Pinpoint the cell where the given text exists, returning its [x, y] midpoint coordinate. 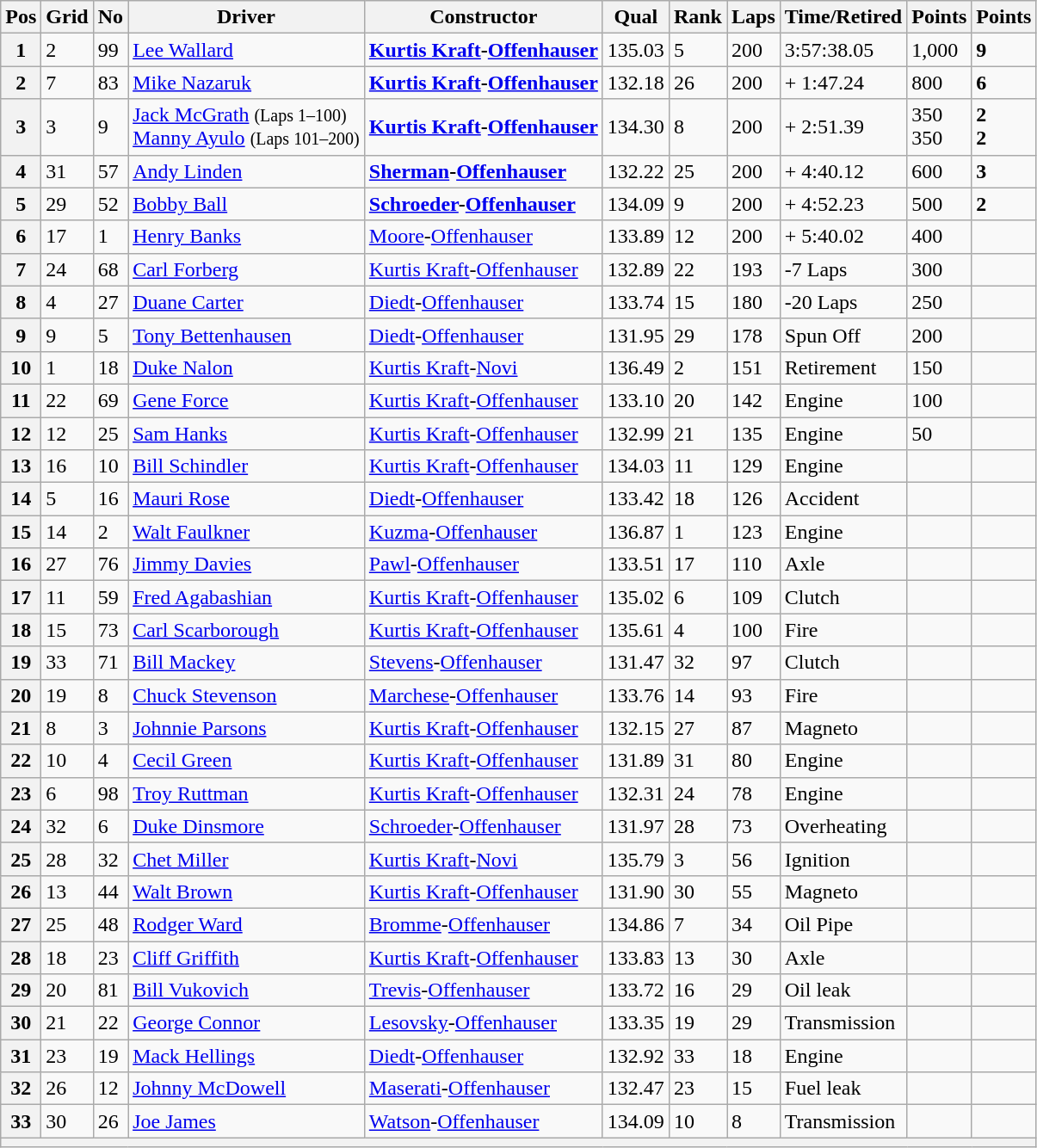
132.22 [635, 171]
Pawl-Offenhauser [484, 565]
109 [753, 597]
Carl Forberg [246, 269]
81 [110, 991]
132.89 [635, 269]
83 [110, 83]
Maserati-Offenhauser [484, 1089]
131.90 [635, 892]
Duke Nalon [246, 367]
136.49 [635, 367]
Carl Scarborough [246, 630]
93 [753, 695]
Bobby Ball [246, 204]
135.79 [635, 859]
Moore-Offenhauser [484, 237]
Accident [843, 499]
76 [110, 565]
99 [110, 50]
133.10 [635, 400]
+ 4:40.12 [843, 171]
55 [753, 892]
Rodger Ward [246, 924]
Overheating [843, 826]
Cecil Green [246, 761]
133.76 [635, 695]
Johnny McDowell [246, 1089]
50 [940, 433]
135.03 [635, 50]
Jimmy Davies [246, 565]
3:57:38.05 [843, 50]
135 [753, 433]
Qual [635, 17]
151 [753, 367]
52 [110, 204]
133.74 [635, 302]
+ 4:52.23 [843, 204]
135.02 [635, 597]
59 [110, 597]
+ 5:40.02 [843, 237]
Bill Schindler [246, 466]
Mike Nazaruk [246, 83]
No [110, 17]
Duke Dinsmore [246, 826]
Kuzma-Offenhauser [484, 532]
Trevis-Offenhauser [484, 991]
Walt Brown [246, 892]
97 [753, 663]
Lee Wallard [246, 50]
78 [753, 793]
Chet Miller [246, 859]
Constructor [484, 17]
250 [940, 302]
Mauri Rose [246, 499]
131.89 [635, 761]
Bill Mackey [246, 663]
71 [110, 663]
132.18 [635, 83]
193 [753, 269]
69 [110, 400]
Driver [246, 17]
Walt Faulkner [246, 532]
Oil Pipe [843, 924]
132.99 [635, 433]
98 [110, 793]
136.87 [635, 532]
Bromme-Offenhauser [484, 924]
Andy Linden [246, 171]
Marchese-Offenhauser [484, 695]
110 [753, 565]
Retirement [843, 367]
134.30 [635, 127]
Sherman-Offenhauser [484, 171]
500 [940, 204]
400 [940, 237]
Fuel leak [843, 1089]
133.89 [635, 237]
133.35 [635, 1023]
Sam Hanks [246, 433]
Mack Hellings [246, 1056]
Watson-Offenhauser [484, 1121]
Johnnie Parsons [246, 728]
57 [110, 171]
Grid [67, 17]
142 [753, 400]
Bill Vukovich [246, 991]
131.97 [635, 826]
180 [753, 302]
Cliff Griffith [246, 958]
80 [753, 761]
Fred Agabashian [246, 597]
34 [753, 924]
800 [940, 83]
133.83 [635, 958]
133.42 [635, 499]
Pos [21, 17]
133.72 [635, 991]
300 [940, 269]
Henry Banks [246, 237]
132.47 [635, 1089]
131.47 [635, 663]
Spun Off [843, 335]
Joe James [246, 1121]
Chuck Stevenson [246, 695]
129 [753, 466]
48 [110, 924]
133.51 [635, 565]
134.03 [635, 466]
2 2 [1003, 127]
132.31 [635, 793]
Tony Bettenhausen [246, 335]
126 [753, 499]
600 [940, 171]
Jack McGrath (Laps 1–100) Manny Ayulo (Laps 101–200) [246, 127]
123 [753, 532]
68 [110, 269]
George Connor [246, 1023]
Duane Carter [246, 302]
Time/Retired [843, 17]
Rank [697, 17]
Gene Force [246, 400]
132.92 [635, 1056]
350 350 [940, 127]
1,000 [940, 50]
150 [940, 367]
+ 2:51.39 [843, 127]
132.15 [635, 728]
135.61 [635, 630]
178 [753, 335]
Troy Ruttman [246, 793]
44 [110, 892]
87 [753, 728]
Lesovsky-Offenhauser [484, 1023]
131.95 [635, 335]
+ 1:47.24 [843, 83]
Stevens-Offenhauser [484, 663]
Oil leak [843, 991]
Ignition [843, 859]
-20 Laps [843, 302]
56 [753, 859]
134.86 [635, 924]
Laps [753, 17]
-7 Laps [843, 269]
